Output the (x, y) coordinate of the center of the cell containing the given text.  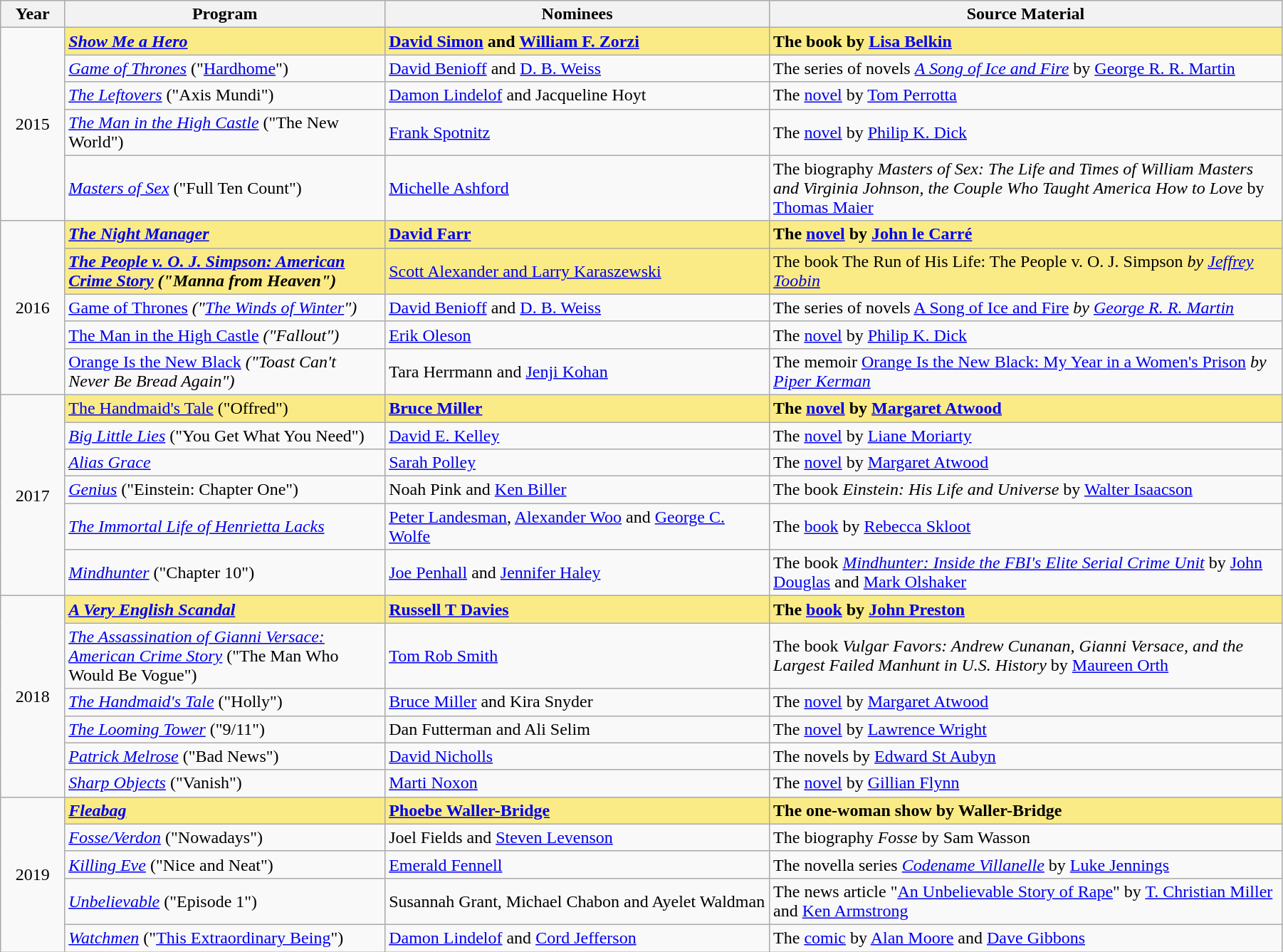
The novel by John le Carré (1026, 234)
The novella series Codename Villanelle by Luke Jennings (1026, 864)
Damon Lindelof and Cord Jefferson (577, 938)
David Farr (577, 234)
David Simon and William F. Zorzi (577, 41)
The Man in the High Castle ("The New World") (225, 132)
The novel by Gillian Flynn (1026, 783)
The book by Lisa Belkin (1026, 41)
The novels by Edward St Aubyn (1026, 756)
The Handmaid's Tale ("Holly") (225, 702)
Game of Thrones ("Hardhome") (225, 68)
The comic by Alan Moore and Dave Gibbons (1026, 938)
The Looming Tower ("9/11") (225, 729)
The biography Masters of Sex: The Life and Times of William Masters and Virginia Johnson, the Couple Who Taught America How to Love by Thomas Maier (1026, 188)
Peter Landesman, Alexander Woo and George C. Wolfe (577, 527)
Dan Futterman and Ali Selim (577, 729)
The one-woman show by Waller-Bridge (1026, 810)
Joe Penhall and Jennifer Haley (577, 572)
Game of Thrones ("The Winds of Winter") (225, 308)
2015 (33, 124)
The book by John Preston (1026, 610)
Phoebe Waller-Bridge (577, 810)
The novel by Lawrence Wright (1026, 729)
The book Vulgar Favors: Andrew Cunanan, Gianni Versace, and the Largest Failed Manhunt in U.S. History by Maureen Orth (1026, 656)
Sharp Objects ("Vanish") (225, 783)
Tara Herrmann and Jenji Kohan (577, 372)
Mindhunter ("Chapter 10") (225, 572)
The memoir Orange Is the New Black: My Year in a Women's Prison by Piper Kerman (1026, 372)
Bruce Miller and Kira Snyder (577, 702)
Russell T Davies (577, 610)
The Leftovers ("Axis Mundi") (225, 95)
The Immortal Life of Henrietta Lacks (225, 527)
Joel Fields and Steven Levenson (577, 837)
Bruce Miller (577, 408)
The Man in the High Castle ("Fallout") (225, 335)
The biography Fosse by Sam Wasson (1026, 837)
Fosse/Verdon ("Nowadays") (225, 837)
The Assassination of Gianni Versace: American Crime Story ("The Man Who Would Be Vogue") (225, 656)
Frank Spotnitz (577, 132)
Fleabag (225, 810)
Killing Eve ("Nice and Neat") (225, 864)
Damon Lindelof and Jacqueline Hoyt (577, 95)
The book Einstein: His Life and Universe by Walter Isaacson (1026, 490)
Patrick Melrose ("Bad News") (225, 756)
Marti Noxon (577, 783)
Program (225, 14)
David E. Kelley (577, 435)
Susannah Grant, Michael Chabon and Ayelet Waldman (577, 901)
The People v. O. J. Simpson: American Crime Story ("Manna from Heaven") (225, 271)
Unbelievable ("Episode 1") (225, 901)
The book The Run of His Life: The People v. O. J. Simpson by Jeffrey Toobin (1026, 271)
Erik Oleson (577, 335)
Orange Is the New Black ("Toast Can't Never Be Bread Again") (225, 372)
Source Material (1026, 14)
Nominees (577, 14)
2017 (33, 495)
Michelle Ashford (577, 188)
The book Mindhunter: Inside the FBI's Elite Serial Crime Unit by John Douglas and Mark Olshaker (1026, 572)
2016 (33, 308)
The Night Manager (225, 234)
The news article "An Unbelievable Story of Rape" by T. Christian Miller and Ken Armstrong (1026, 901)
2018 (33, 696)
Sarah Polley (577, 463)
Tom Rob Smith (577, 656)
The novel by Liane Moriarty (1026, 435)
2019 (33, 874)
The book by Rebecca Skloot (1026, 527)
Year (33, 14)
Show Me a Hero (225, 41)
Emerald Fennell (577, 864)
Big Little Lies ("You Get What You Need") (225, 435)
The Handmaid's Tale ("Offred") (225, 408)
Noah Pink and Ken Biller (577, 490)
Genius ("Einstein: Chapter One") (225, 490)
The novel by Tom Perrotta (1026, 95)
Alias Grace (225, 463)
David Nicholls (577, 756)
Scott Alexander and Larry Karaszewski (577, 271)
Watchmen ("This Extraordinary Being") (225, 938)
A Very English Scandal (225, 610)
Masters of Sex ("Full Ten Count") (225, 188)
